From the cell containing the given text, extract its center point as [x, y] coordinate. 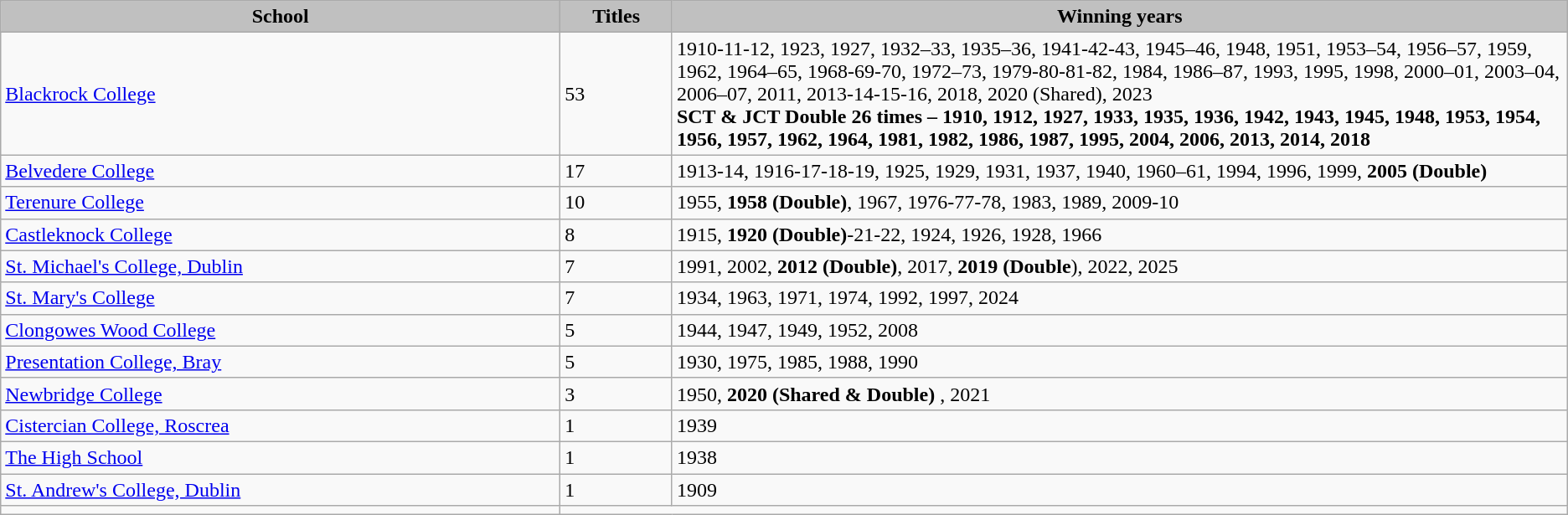
1991, 2002, 2012 (Double), 2017, 2019 (Double), 2022, 2025 [1119, 266]
1944, 1947, 1949, 1952, 2008 [1119, 330]
10 [616, 203]
St. Mary's College [281, 298]
Castleknock College [281, 234]
1939 [1119, 425]
1909 [1119, 490]
St. Andrew's College, Dublin [281, 490]
Titles [616, 17]
The High School [281, 457]
1955, 1958 (Double), 1967, 1976-77-78, 1983, 1989, 2009-10 [1119, 203]
53 [616, 94]
Presentation College, Bray [281, 362]
1913-14, 1916-17-18-19, 1925, 1929, 1931, 1937, 1940, 1960–61, 1994, 1996, 1999, 2005 (Double) [1119, 171]
Terenure College [281, 203]
1938 [1119, 457]
Cistercian College, Roscrea [281, 425]
Blackrock College [281, 94]
Newbridge College [281, 394]
1950, 2020 (Shared & Double) , 2021 [1119, 394]
1930, 1975, 1985, 1988, 1990 [1119, 362]
3 [616, 394]
17 [616, 171]
1934, 1963, 1971, 1974, 1992, 1997, 2024 [1119, 298]
St. Michael's College, Dublin [281, 266]
1915, 1920 (Double)-21-22, 1924, 1926, 1928, 1966 [1119, 234]
School [281, 17]
8 [616, 234]
Belvedere College [281, 171]
Winning years [1119, 17]
Clongowes Wood College [281, 330]
